Provide the (X, Y) coordinate of the cell's center where the given text is located.  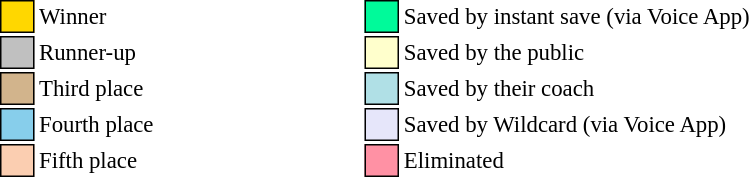
Fifth place (96, 160)
Runner-up (96, 52)
Third place (96, 88)
Fourth place (96, 124)
Winner (96, 16)
